Output the (x, y) coordinate of the center of the cell containing the given text.  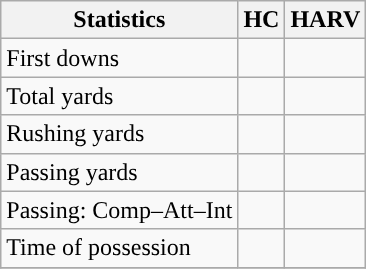
Total yards (120, 96)
HARV (326, 20)
Time of possession (120, 248)
Passing yards (120, 172)
Passing: Comp–Att–Int (120, 210)
HC (262, 20)
First downs (120, 58)
Statistics (120, 20)
Rushing yards (120, 134)
